Provide the (X, Y) coordinate of the cell's center where the given text is located.  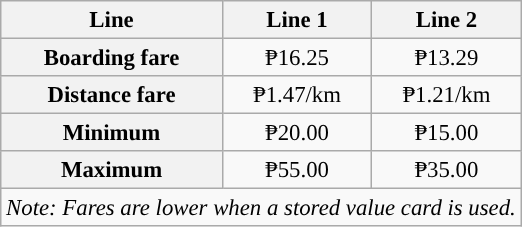
Line 1 (296, 20)
Boarding fare (112, 58)
Note: Fares are lower when a stored value card is used. (261, 208)
₱1.21/km (446, 95)
₱35.00 (446, 170)
Maximum (112, 170)
₱15.00 (446, 133)
Distance fare (112, 95)
₱55.00 (296, 170)
Line (112, 20)
Line 2 (446, 20)
Minimum (112, 133)
₱13.29 (446, 58)
₱20.00 (296, 133)
₱1.47/km (296, 95)
₱16.25 (296, 58)
